Identify which cell holds the provided text, then report its [x, y] central coordinate. 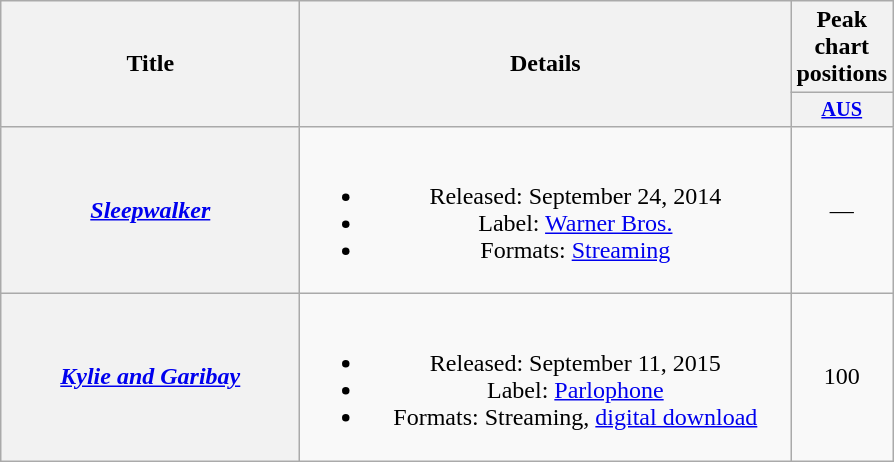
Details [546, 64]
Released: September 11, 2015Label: ParlophoneFormats: Streaming, digital download [546, 378]
— [842, 210]
Peak chart positions [842, 47]
Released: September 24, 2014Label: Warner Bros.Formats: Streaming [546, 210]
Sleepwalker [150, 210]
Kylie and Garibay [150, 378]
AUS [842, 110]
100 [842, 378]
Title [150, 64]
